Locate the cell with the specified text and output its [X, Y] center coordinate. 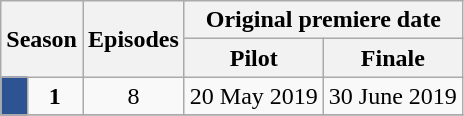
1 [54, 96]
30 June 2019 [392, 96]
Season [42, 39]
Pilot [254, 58]
Episodes [133, 39]
8 [133, 96]
Finale [392, 58]
Original premiere date [323, 20]
20 May 2019 [254, 96]
